Search for the cell housing the specified text and yield its (X, Y) center coordinate. 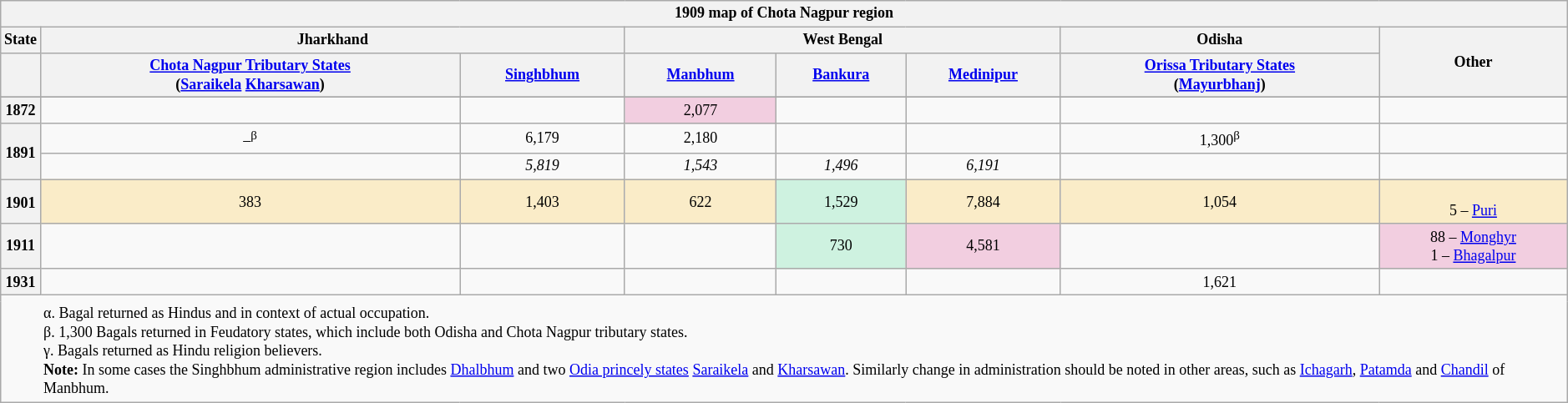
1,496 (842, 167)
5 – Puri (1474, 202)
4,581 (984, 246)
1,054 (1219, 202)
2,077 (700, 110)
730 (842, 246)
5,819 (543, 167)
1,403 (543, 202)
1911 (21, 246)
Manbhum (700, 75)
622 (700, 202)
1,300β (1219, 139)
Bankura (842, 75)
7,884 (984, 202)
Singhbhum (543, 75)
Other (1474, 62)
383 (250, 202)
West Bengal (842, 40)
Orissa Tributary States (Mayurbhanj) (1219, 75)
Jharkhand (332, 40)
–β (250, 139)
Odisha (1219, 40)
State (21, 40)
1901 (21, 202)
1,529 (842, 202)
1,543 (700, 167)
2,180 (700, 139)
88 – Monghyr1 – Bhagalpur (1474, 246)
1931 (21, 282)
1891 (21, 152)
1872 (21, 110)
1909 map of Chota Nagpur region (784, 13)
1,621 (1219, 282)
Medinipur (984, 75)
6,179 (543, 139)
6,191 (984, 167)
Chota Nagpur Tributary States (Saraikela Kharsawan) (250, 75)
